Return [x, y] of the center of cell containing provided text 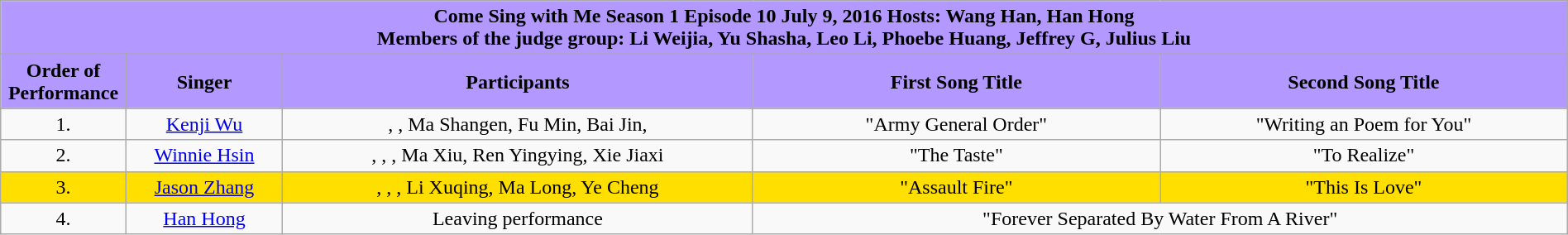
Han Hong [203, 218]
Jason Zhang [203, 187]
Leaving performance [518, 218]
Winnie Hsin [203, 156]
Participants [518, 81]
, , Ma Shangen, Fu Min, Bai Jin, [518, 124]
1. [64, 124]
"Army General Order" [956, 124]
, , , Li Xuqing, Ma Long, Ye Cheng [518, 187]
"Forever Separated By Water From A River" [1159, 218]
Singer [203, 81]
Order of Performance [64, 81]
"Assault Fire" [956, 187]
Kenji Wu [203, 124]
"This Is Love" [1365, 187]
First Song Title [956, 81]
"To Realize" [1365, 156]
, , , Ma Xiu, Ren Yingying, Xie Jiaxi [518, 156]
"Writing an Poem for You" [1365, 124]
"The Taste" [956, 156]
Second Song Title [1365, 81]
2. [64, 156]
3. [64, 187]
4. [64, 218]
